Provide the [X, Y] coordinate of the cell's center where the given text is located.  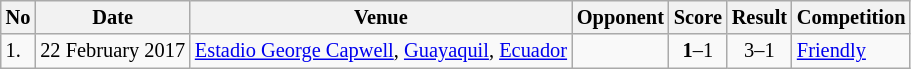
Result [760, 17]
Opponent [620, 17]
1–1 [698, 51]
Venue [381, 17]
3–1 [760, 51]
1. [18, 51]
Competition [851, 17]
Score [698, 17]
22 February 2017 [112, 51]
Date [112, 17]
Friendly [851, 51]
No [18, 17]
Estadio George Capwell, Guayaquil, Ecuador [381, 51]
